Extract the [x, y] coordinate from the center of the cell holding the provided text.  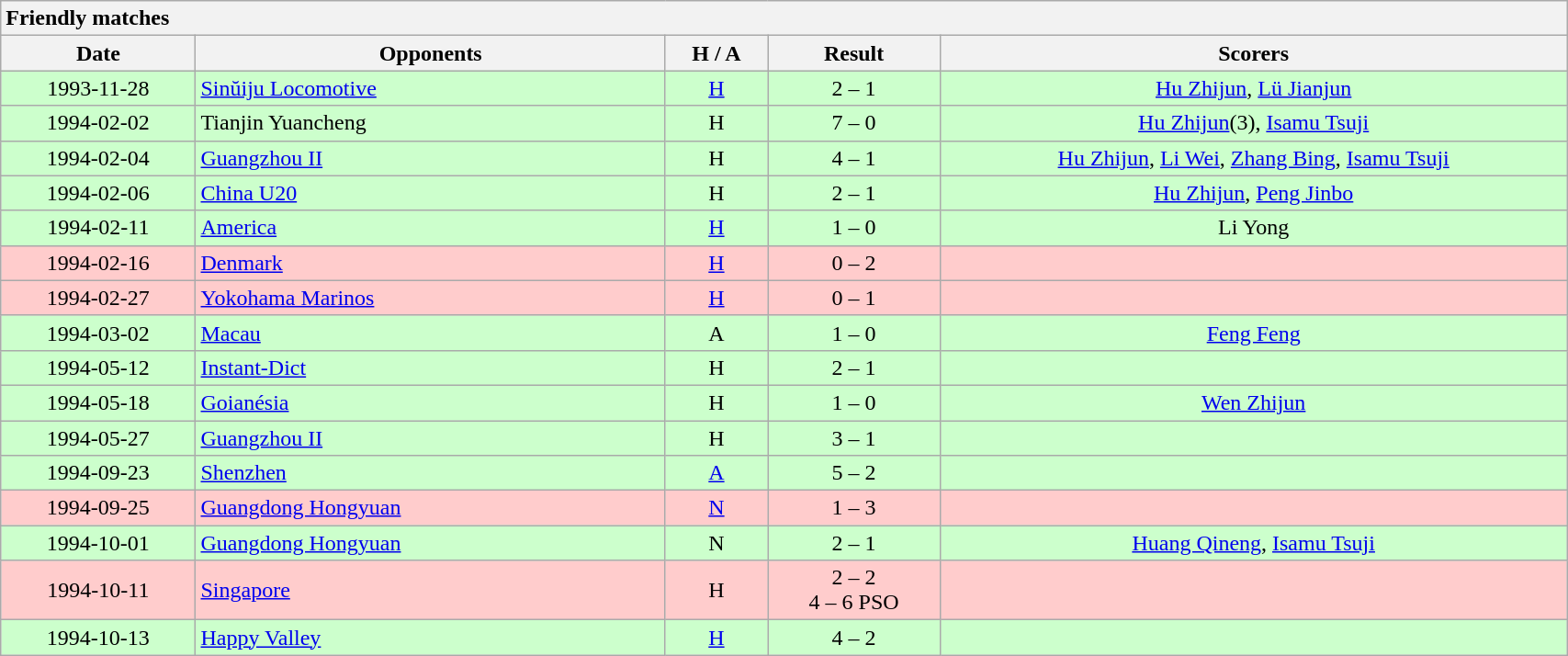
Shenzhen [430, 473]
Hu Zhijun, Peng Jinbo [1254, 193]
Wen Zhijun [1254, 402]
5 – 2 [854, 473]
Huang Qineng, Isamu Tsuji [1254, 543]
1994-02-02 [98, 123]
1994-05-27 [98, 438]
Instant-Dict [430, 368]
H / A [716, 53]
Singapore [430, 590]
America [430, 228]
Macau [430, 333]
Li Yong [1254, 228]
Date [98, 53]
Happy Valley [430, 638]
1994-02-04 [98, 158]
Yokohama Marinos [430, 298]
Hu Zhijun, Li Wei, Zhang Bing, Isamu Tsuji [1254, 158]
1994-02-16 [98, 263]
1994-05-18 [98, 402]
1994-10-01 [98, 543]
1994-10-11 [98, 590]
1994-02-06 [98, 193]
Opponents [430, 53]
0 – 1 [854, 298]
1 – 3 [854, 508]
0 – 2 [854, 263]
7 – 0 [854, 123]
1994-09-25 [98, 508]
1994-10-13 [98, 638]
Denmark [430, 263]
Hu Zhijun(3), Isamu Tsuji [1254, 123]
Result [854, 53]
Sinŭiju Locomotive [430, 88]
Hu Zhijun, Lü Jianjun [1254, 88]
China U20 [430, 193]
1994-02-11 [98, 228]
Tianjin Yuancheng [430, 123]
1994-05-12 [98, 368]
1994-09-23 [98, 473]
2 – 24 – 6 PSO [854, 590]
Goianésia [430, 402]
Scorers [1254, 53]
3 – 1 [854, 438]
4 – 1 [854, 158]
Feng Feng [1254, 333]
1993-11-28 [98, 88]
1994-03-02 [98, 333]
Friendly matches [784, 18]
1994-02-27 [98, 298]
4 – 2 [854, 638]
